Locate the cell with the specified text and output its (X, Y) center coordinate. 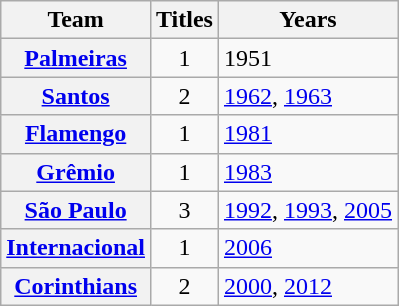
1983 (308, 172)
Internacional (76, 248)
3 (184, 210)
Years (308, 20)
Corinthians (76, 286)
Grêmio (76, 172)
1962, 1963 (308, 96)
Santos (76, 96)
1981 (308, 134)
Palmeiras (76, 58)
2000, 2012 (308, 286)
1992, 1993, 2005 (308, 210)
Team (76, 20)
Titles (184, 20)
Flamengo (76, 134)
2006 (308, 248)
São Paulo (76, 210)
1951 (308, 58)
